Determine the (x, y) coordinate at the center of the cell enclosing the given text.  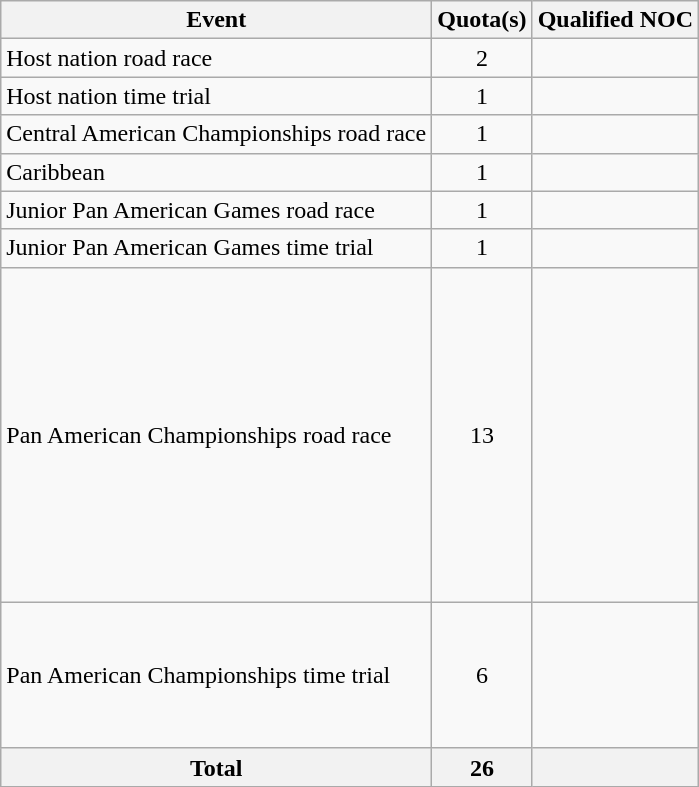
Central American Championships road race (216, 134)
Quota(s) (482, 20)
Junior Pan American Games time trial (216, 248)
Host nation road race (216, 58)
6 (482, 675)
Event (216, 20)
Pan American Championships time trial (216, 675)
Caribbean (216, 172)
Junior Pan American Games road race (216, 210)
13 (482, 434)
Host nation time trial (216, 96)
26 (482, 767)
Qualified NOC (615, 20)
Total (216, 767)
Pan American Championships road race (216, 434)
2 (482, 58)
